Scan for the cell matching the given text and deliver its [X, Y] coordinate at center. 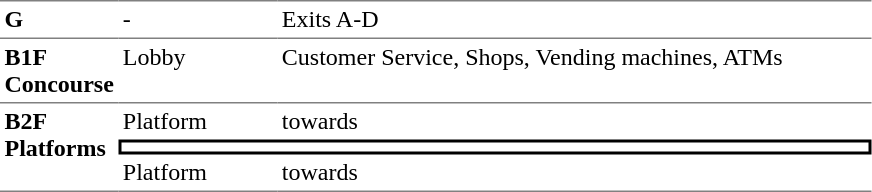
G [59, 19]
Lobby [198, 71]
- [198, 19]
Customer Service, Shops, Vending machines, ATMs [574, 71]
B2FPlatforms [59, 148]
Exits A-D [574, 19]
B1FConcourse [59, 71]
